Find where the given text appears and provide that cell's center as [x, y] coordinate. 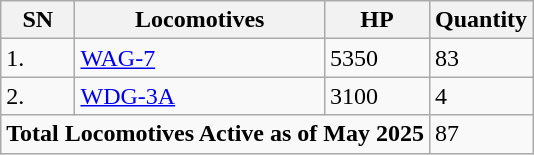
Locomotives [200, 20]
Quantity [482, 20]
5350 [378, 58]
SN [38, 20]
4 [482, 96]
83 [482, 58]
1. [38, 58]
WAG-7 [200, 58]
Total Locomotives Active as of May 2025 [216, 134]
2. [38, 96]
HP [378, 20]
3100 [378, 96]
WDG-3A [200, 96]
87 [482, 134]
